From the cell containing the given text, extract its center point as (x, y) coordinate. 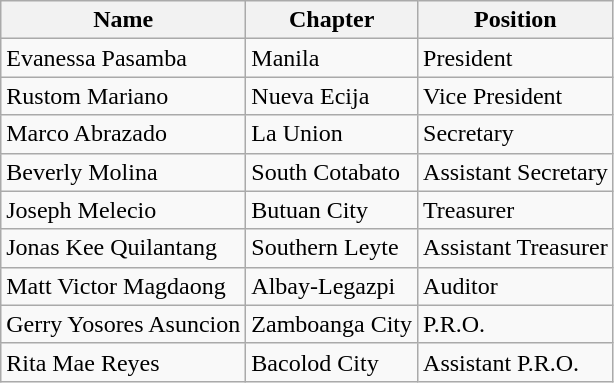
Nueva Ecija (332, 96)
Bacolod City (332, 362)
South Cotabato (332, 172)
Assistant Secretary (516, 172)
Assistant P.R.O. (516, 362)
Butuan City (332, 210)
Name (124, 20)
Chapter (332, 20)
Jonas Kee Quilantang (124, 248)
Rustom Mariano (124, 96)
Marco Abrazado (124, 134)
Treasurer (516, 210)
Evanessa Pasamba (124, 58)
Vice President (516, 96)
La Union (332, 134)
Assistant Treasurer (516, 248)
Secretary (516, 134)
Southern Leyte (332, 248)
President (516, 58)
Zamboanga City (332, 324)
Auditor (516, 286)
Gerry Yosores Asuncion (124, 324)
Joseph Melecio (124, 210)
Matt Victor Magdaong (124, 286)
Albay-Legazpi (332, 286)
Manila (332, 58)
Position (516, 20)
Rita Mae Reyes (124, 362)
Beverly Molina (124, 172)
P.R.O. (516, 324)
